Detect which cell encompasses the target text, then output its (x, y) center coordinate. 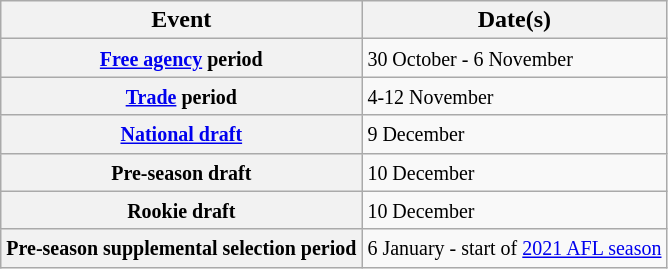
30 October - 6 November (514, 58)
Event (182, 20)
Free agency period (182, 58)
9 December (514, 134)
4-12 November (514, 96)
6 January - start of 2021 AFL season (514, 248)
Trade period (182, 96)
Rookie draft (182, 210)
Pre-season supplemental selection period (182, 248)
Date(s) (514, 20)
Pre-season draft (182, 172)
National draft (182, 134)
